Return the (X, Y) coordinate for the center point of the cell that contains the specified text.  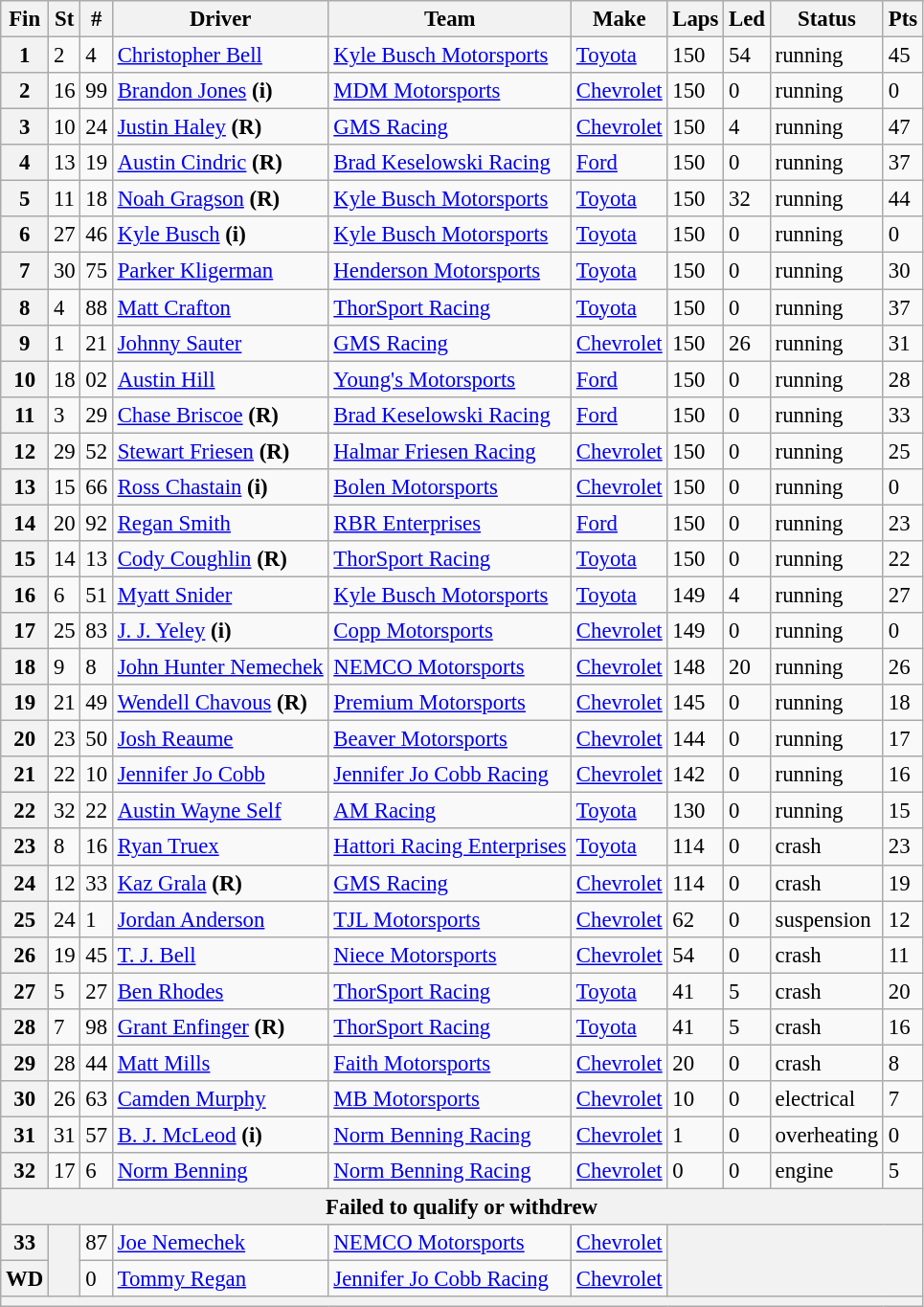
Failed to qualify or withdrew (462, 1207)
# (96, 19)
66 (96, 487)
Joe Nemechek (220, 1243)
Jennifer Jo Cobb (220, 775)
57 (96, 1135)
Austin Cindric (R) (220, 163)
Led (747, 19)
T. J. Bell (220, 955)
Driver (220, 19)
63 (96, 1099)
62 (695, 919)
electrical (826, 1099)
St (65, 19)
Ryan Truex (220, 847)
Henderson Motorsports (450, 271)
Stewart Friesen (R) (220, 451)
Kyle Busch (i) (220, 235)
J. J. Yeley (i) (220, 631)
Josh Reaume (220, 739)
Bolen Motorsports (450, 487)
Faith Motorsports (450, 1063)
Myatt Snider (220, 595)
Laps (695, 19)
Noah Gragson (R) (220, 199)
MB Motorsports (450, 1099)
overheating (826, 1135)
Cody Coughlin (R) (220, 559)
83 (96, 631)
TJL Motorsports (450, 919)
B. J. McLeod (i) (220, 1135)
Make (620, 19)
John Hunter Nemechek (220, 667)
49 (96, 703)
WD (25, 1279)
Norm Benning (220, 1171)
47 (902, 127)
Matt Mills (220, 1063)
52 (96, 451)
88 (96, 307)
Regan Smith (220, 523)
AM Racing (450, 811)
Hattori Racing Enterprises (450, 847)
engine (826, 1171)
Pts (902, 19)
Copp Motorsports (450, 631)
Chase Briscoe (R) (220, 415)
51 (96, 595)
Austin Wayne Self (220, 811)
Beaver Motorsports (450, 739)
Halmar Friesen Racing (450, 451)
suspension (826, 919)
Young's Motorsports (450, 379)
87 (96, 1243)
Ross Chastain (i) (220, 487)
Justin Haley (R) (220, 127)
Tommy Regan (220, 1279)
Kaz Grala (R) (220, 883)
145 (695, 703)
46 (96, 235)
RBR Enterprises (450, 523)
MDM Motorsports (450, 91)
Team (450, 19)
92 (96, 523)
02 (96, 379)
Status (826, 19)
Premium Motorsports (450, 703)
99 (96, 91)
Camden Murphy (220, 1099)
50 (96, 739)
Niece Motorsports (450, 955)
Fin (25, 19)
Jordan Anderson (220, 919)
98 (96, 1027)
Austin Hill (220, 379)
148 (695, 667)
144 (695, 739)
75 (96, 271)
Brandon Jones (i) (220, 91)
Matt Crafton (220, 307)
142 (695, 775)
Wendell Chavous (R) (220, 703)
Christopher Bell (220, 56)
130 (695, 811)
Johnny Sauter (220, 343)
Ben Rhodes (220, 991)
Grant Enfinger (R) (220, 1027)
Parker Kligerman (220, 271)
